Return [X, Y] of the center of cell containing provided text 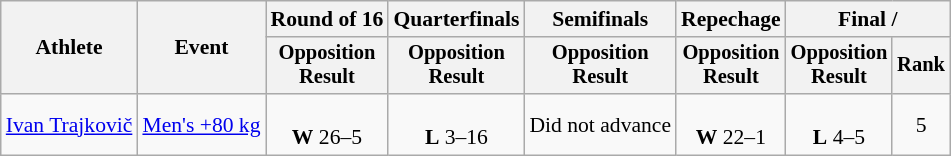
Semifinals [600, 19]
Athlete [70, 48]
Rank [921, 66]
Final / [868, 19]
Quarterfinals [456, 19]
L 3–16 [456, 124]
W 26–5 [328, 124]
Did not advance [600, 124]
Repechage [731, 19]
L 4–5 [840, 124]
5 [921, 124]
W 22–1 [731, 124]
Men's +80 kg [201, 124]
Ivan Trajkovič [70, 124]
Round of 16 [328, 19]
Event [201, 48]
